Capture the cell that displays the provided text and extract its [X, Y] central coordinate. 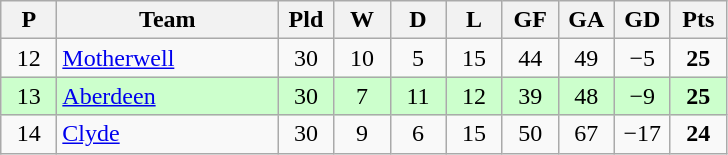
50 [530, 134]
10 [362, 58]
13 [29, 96]
48 [586, 96]
Motherwell [168, 58]
14 [29, 134]
11 [418, 96]
49 [586, 58]
7 [362, 96]
67 [586, 134]
Pts [698, 20]
24 [698, 134]
−9 [642, 96]
−5 [642, 58]
Team [168, 20]
9 [362, 134]
W [362, 20]
D [418, 20]
P [29, 20]
39 [530, 96]
GA [586, 20]
GF [530, 20]
44 [530, 58]
L [474, 20]
−17 [642, 134]
GD [642, 20]
6 [418, 134]
Aberdeen [168, 96]
Pld [306, 20]
5 [418, 58]
Clyde [168, 134]
